Determine the [x, y] coordinate at the center of the cell enclosing the given text.  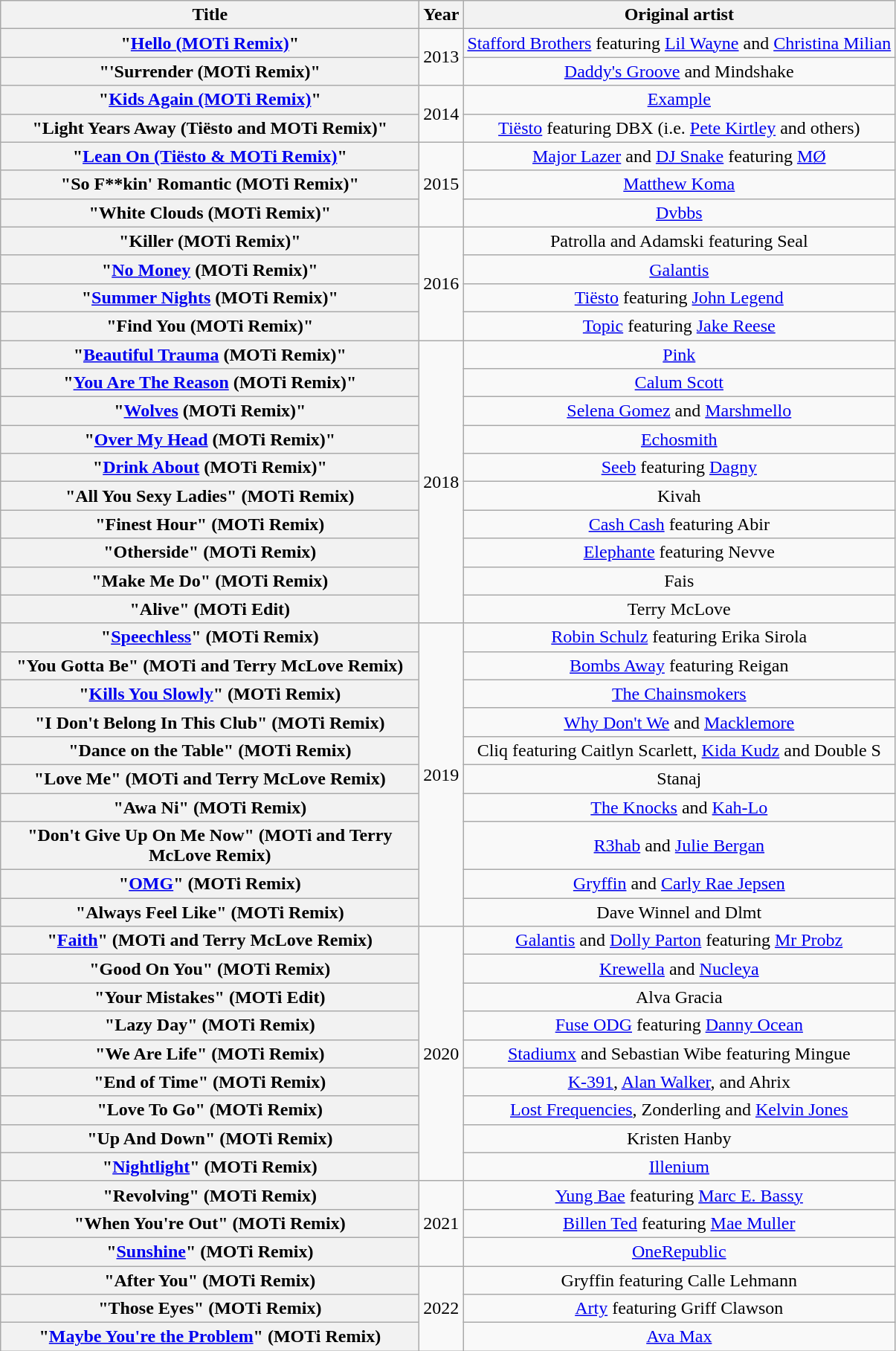
2014 [442, 114]
"Find You (MOTi Remix)" [210, 326]
"Love Me" (MOTi and Terry McLove Remix) [210, 778]
Galantis and Dolly Parton featuring Mr Probz [680, 941]
Tiësto featuring DBX (i.e. Pete Kirtley and others) [680, 128]
"We Are Life" (MOTi Remix) [210, 1054]
"Revolving" (MOTi Remix) [210, 1195]
The Knocks and Kah-Lo [680, 807]
2013 [442, 57]
Gryffin featuring Calle Lehmann [680, 1280]
"Alive" (MOTi Edit) [210, 609]
"Over My Head (MOTi Remix)" [210, 439]
"Beautiful Trauma (MOTi Remix)" [210, 355]
Dvbbs [680, 213]
Title [210, 15]
"Make Me Do" (MOTi Remix) [210, 581]
Original artist [680, 15]
Patrolla and Adamski featuring Seal [680, 241]
2019 [442, 775]
Bombs Away featuring Reigan [680, 665]
R3hab and Julie Bergan [680, 846]
Cash Cash featuring Abir [680, 524]
"Maybe You're the Problem" (MOTi Remix) [210, 1337]
Stafford Brothers featuring Lil Wayne and Christina Milian [680, 43]
"Awa Ni" (MOTi Remix) [210, 807]
"Kids Again (MOTi Remix)" [210, 100]
Daddy's Groove and Mindshake [680, 71]
"Speechless" (MOTi Remix) [210, 637]
"Kills You Slowly" (MOTi Remix) [210, 694]
Seeb featuring Dagny [680, 468]
Example [680, 100]
"Wolves (MOTi Remix)" [210, 411]
Kivah [680, 496]
2021 [442, 1223]
"Good On You" (MOTi Remix) [210, 969]
"So F**kin' Romantic (MOTi Remix)" [210, 184]
"End of Time" (MOTi Remix) [210, 1082]
K-391, Alan Walker, and Ahrix [680, 1082]
"Lazy Day" (MOTi Remix) [210, 1025]
Arty featuring Griff Clawson [680, 1309]
"Hello (MOTi Remix)" [210, 43]
Billen Ted featuring Mae Muller [680, 1223]
Cliq featuring Caitlyn Scarlett, Kida Kudz and Double S [680, 750]
"Don't Give Up On Me Now" (MOTi and Terry McLove Remix) [210, 846]
"Faith" (MOTi and Terry McLove Remix) [210, 941]
"After You" (MOTi Remix) [210, 1280]
Yung Bae featuring Marc E. Bassy [680, 1195]
"All You Sexy Ladies" (MOTi Remix) [210, 496]
Galantis [680, 269]
"Finest Hour" (MOTi Remix) [210, 524]
Selena Gomez and Marshmello [680, 411]
Gryffin and Carly Rae Jepsen [680, 884]
"Dance on the Table" (MOTi Remix) [210, 750]
"'Surrender (MOTi Remix)" [210, 71]
Ava Max [680, 1337]
Tiësto featuring John Legend [680, 297]
"White Clouds (MOTi Remix)" [210, 213]
"Those Eyes" (MOTi Remix) [210, 1309]
Elephante featuring Nevve [680, 552]
Fuse ODG featuring Danny Ocean [680, 1025]
Calum Scott [680, 383]
"Your Mistakes" (MOTi Edit) [210, 997]
2022 [442, 1308]
Topic featuring Jake Reese [680, 326]
"You Are The Reason (MOTi Remix)" [210, 383]
"Nightlight" (MOTi Remix) [210, 1167]
Kristen Hanby [680, 1138]
"Sunshine" (MOTi Remix) [210, 1251]
"I Don't Belong In This Club" (MOTi Remix) [210, 722]
Stanaj [680, 778]
"No Money (MOTi Remix)" [210, 269]
"When You're Out" (MOTi Remix) [210, 1223]
2020 [442, 1054]
"Lean On (Tiёsto & MOTi Remix)" [210, 156]
"Light Years Away (Tiёsto and MOTi Remix)" [210, 128]
2016 [442, 283]
Dave Winnel and Dlmt [680, 912]
Year [442, 15]
"Love To Go" (MOTi Remix) [210, 1110]
Terry McLove [680, 609]
Lost Frequencies, Zonderling and Kelvin Jones [680, 1110]
Illenium [680, 1167]
2015 [442, 184]
Stadiumx and Sebastian Wibe featuring Mingue [680, 1054]
Fais [680, 581]
"Killer (MOTi Remix)" [210, 241]
Robin Schulz featuring Erika Sirola [680, 637]
The Chainsmokers [680, 694]
Echosmith [680, 439]
OneRepublic [680, 1251]
"Summer Nights (MOTi Remix)" [210, 297]
"Always Feel Like" (MOTi Remix) [210, 912]
"Up And Down" (MOTi Remix) [210, 1138]
Matthew Koma [680, 184]
Krewella and Nucleya [680, 969]
Pink [680, 355]
"You Gotta Be" (MOTi and Terry McLove Remix) [210, 665]
Alva Gracia [680, 997]
"Otherside" (MOTi Remix) [210, 552]
Major Lazer and DJ Snake featuring MØ [680, 156]
"OMG" (MOTi Remix) [210, 884]
"Drink About (MOTi Remix)" [210, 468]
2018 [442, 482]
Why Don't We and Macklemore [680, 722]
